Search for the cell housing the specified text and yield its (x, y) center coordinate. 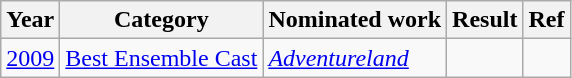
Category (162, 20)
Nominated work (355, 20)
2009 (30, 58)
Year (30, 20)
Ref (546, 20)
Adventureland (355, 58)
Result (485, 20)
Best Ensemble Cast (162, 58)
